Capture the cell that displays the provided text and extract its (X, Y) central coordinate. 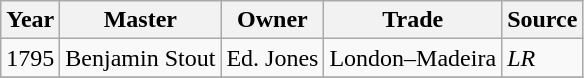
LR (542, 58)
Ed. Jones (272, 58)
Benjamin Stout (140, 58)
Year (30, 20)
London–Madeira (413, 58)
Trade (413, 20)
1795 (30, 58)
Source (542, 20)
Master (140, 20)
Owner (272, 20)
